Determine the [X, Y] coordinate at the center of the cell enclosing the given text.  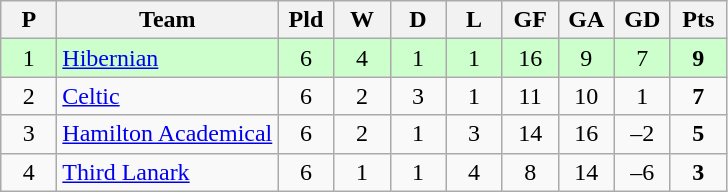
5 [698, 134]
Celtic [168, 96]
W [362, 20]
GD [642, 20]
Third Lanark [168, 172]
Hamilton Academical [168, 134]
8 [530, 172]
GA [586, 20]
Hibernian [168, 58]
–6 [642, 172]
10 [586, 96]
D [418, 20]
Pld [306, 20]
Team [168, 20]
P [29, 20]
–2 [642, 134]
L [474, 20]
Pts [698, 20]
11 [530, 96]
GF [530, 20]
